Return the (X, Y) coordinate for the center point of the cell that contains the specified text.  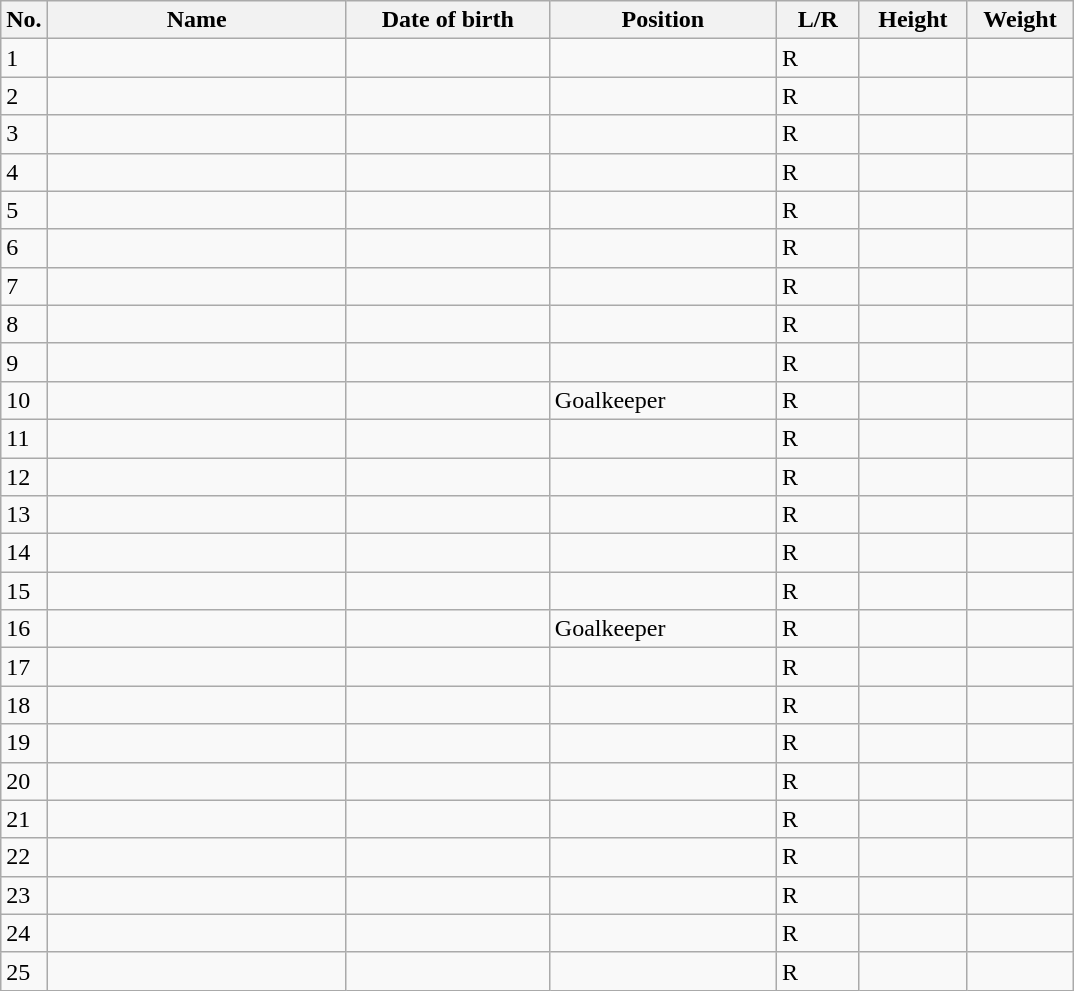
9 (24, 362)
17 (24, 667)
22 (24, 857)
5 (24, 210)
Height (912, 20)
2 (24, 96)
1 (24, 58)
25 (24, 971)
6 (24, 248)
3 (24, 134)
7 (24, 286)
10 (24, 400)
13 (24, 515)
18 (24, 705)
20 (24, 781)
21 (24, 819)
12 (24, 477)
No. (24, 20)
4 (24, 172)
Weight (1020, 20)
8 (24, 324)
23 (24, 895)
24 (24, 933)
Position (662, 20)
15 (24, 591)
14 (24, 553)
19 (24, 743)
Date of birth (448, 20)
16 (24, 629)
11 (24, 438)
L/R (818, 20)
Name (196, 20)
